Find where the given text appears and provide that cell's center as [x, y] coordinate. 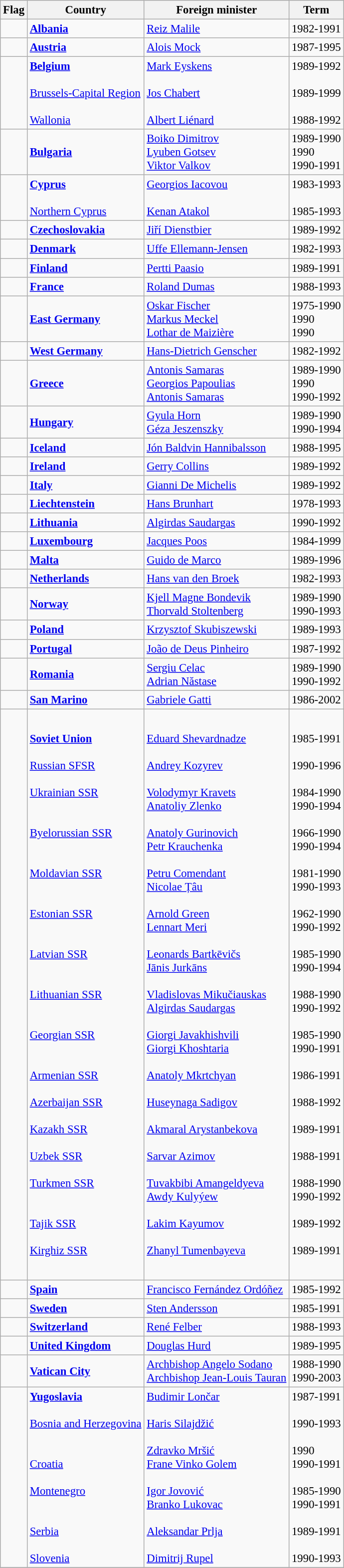
Poland [86, 630]
Term [316, 10]
Finland [86, 268]
Jiří Dienstbier [216, 230]
Hans van den Broek [216, 579]
Romania [86, 674]
Kjell Magne BondevikThorvald Stoltenberg [216, 605]
Boiko DimitrovLyuben GotsevViktor Valkov [216, 152]
Algirdas Saudargas [216, 523]
Antonis SamarasGeorgios PapouliasAntonis Samaras [216, 383]
Gyula HornGéza Jeszenszky [216, 422]
1987-1995 [316, 47]
Budimir LončarHaris SilajdžićZdravko MršićFrane Vinko GolemIgor JovovićBranko LukovacAleksandar PrljaDimitrij Rupel [216, 1478]
Gerry Collins [216, 466]
Oskar FischerMarkus MeckelLothar de Maizière [216, 319]
1982-1991 [316, 29]
Uffe Ellemann-Jensen [216, 249]
Archbishop Angelo SodanoArchbishop Jean-Louis Tauran [216, 1371]
Vatican City [86, 1371]
1989-1993 [316, 630]
West Germany [86, 351]
1989-19901990-1992 [316, 674]
Denmark [86, 249]
Foreign minister [216, 10]
Pertti Paasio [216, 268]
CyprusNorthern Cyprus [86, 198]
1989-19901990-1993 [316, 605]
YugoslaviaBosnia and HerzegovinaCroatiaMontenegroSerbiaSlovenia [86, 1478]
France [86, 286]
René Felber [216, 1327]
Douglas Hurd [216, 1345]
1990-1992 [316, 523]
1987-1992 [316, 649]
1983-19931985-1993 [316, 198]
1989-199019901990-1992 [316, 383]
Flag [14, 10]
Hungary [86, 422]
1988-1995 [316, 448]
1989-19901990-1994 [316, 422]
1984-1999 [316, 541]
1987-19911990-199319901990-19911985-19901990-19911989-19911990-1993 [316, 1478]
Sergiu CelacAdrian Năstase [216, 674]
Portugal [86, 649]
Greece [86, 383]
1989-19921989-19991988-1992 [316, 93]
Switzerland [86, 1327]
Jón Baldvin Hannibalsson [216, 448]
1988-19901990-2003 [316, 1371]
Luxembourg [86, 541]
Ireland [86, 466]
Francisco Fernández Ordóñez [216, 1290]
Netherlands [86, 579]
Austria [86, 47]
Bulgaria [86, 152]
Georgios IacovouKenan Atakol [216, 198]
Italy [86, 485]
Spain [86, 1290]
BelgiumBrussels-Capital RegionWallonia [86, 93]
1986-2002 [316, 699]
Czechoslovakia [86, 230]
Sweden [86, 1308]
Liechtenstein [86, 504]
Roland Dumas [216, 286]
1985-1991 [316, 1308]
1989-1991 [316, 268]
Hans Brunhart [216, 504]
Albania [86, 29]
1989-199019901990-1991 [316, 152]
Gianni De Michelis [216, 485]
Lithuania [86, 523]
João de Deus Pinheiro [216, 649]
Country [86, 10]
Mark EyskensJos ChabertAlbert Liénard [216, 93]
United Kingdom [86, 1345]
Krzysztof Skubiszewski [216, 630]
1975-199019901990 [316, 319]
Alois Mock [216, 47]
East Germany [86, 319]
Gabriele Gatti [216, 699]
Sten Andersson [216, 1308]
Hans-Dietrich Genscher [216, 351]
Malta [86, 560]
1989-1996 [316, 560]
1982-1992 [316, 351]
1989-1995 [316, 1345]
San Marino [86, 699]
1978-1993 [316, 504]
Reiz Malile [216, 29]
Norway [86, 605]
Guido de Marco [216, 560]
Jacques Poos [216, 541]
Iceland [86, 448]
1985-1992 [316, 1290]
